From the cell containing the given text, extract its center point as [x, y] coordinate. 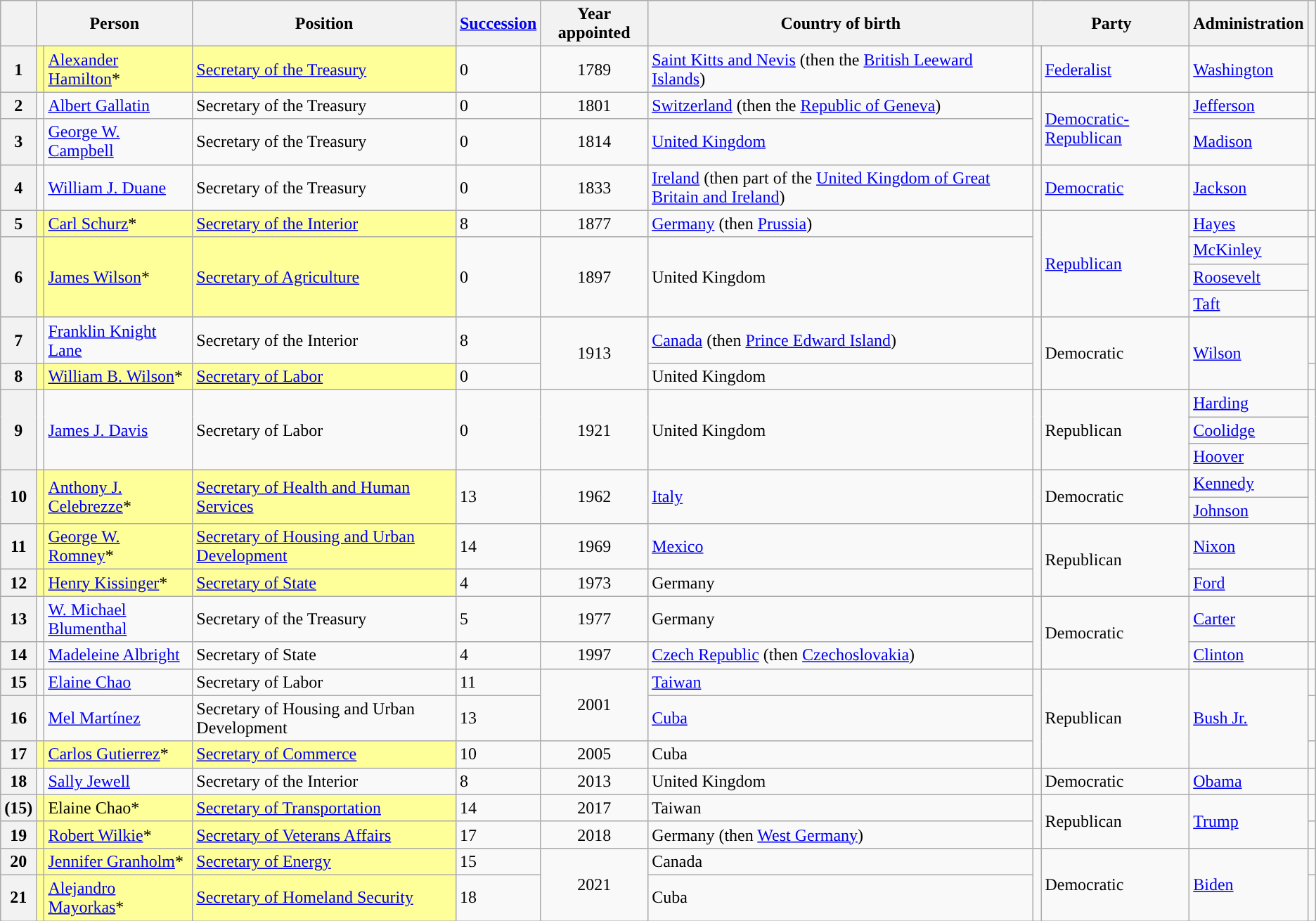
Hayes [1249, 224]
Carter [1249, 619]
Wilson [1249, 353]
Year appointed [595, 24]
1997 [595, 655]
Anthony J. Celebrezze* [118, 497]
Clinton [1249, 655]
Washington [1249, 69]
William B. Wilson* [118, 376]
Roosevelt [1249, 277]
Party [1111, 24]
Secretary of Health and Human Services [325, 497]
1921 [595, 430]
Madeleine Albright [118, 655]
19 [18, 835]
Elaine Chao [118, 682]
Alejandro Mayorkas* [118, 897]
16 [18, 719]
Carlos Gutierrez* [118, 754]
1 [18, 69]
1833 [595, 187]
McKinley [1249, 250]
Succession [498, 24]
1977 [595, 619]
William J. Duane [118, 187]
Elaine Chao* [118, 808]
21 [18, 897]
Taft [1249, 304]
Switzerland (then the Republic of Geneva) [841, 105]
Mexico [841, 547]
Czech Republic (then Czechoslovakia) [841, 655]
Sally Jewell [118, 781]
Harding [1249, 403]
Position [325, 24]
7 [18, 340]
2018 [595, 835]
Saint Kitts and Nevis (then the British Leeward Islands) [841, 69]
Johnson [1249, 510]
Germany (then West Germany) [841, 835]
Albert Gallatin [118, 105]
Jennifer Granholm* [118, 861]
1962 [595, 497]
12 [18, 583]
Bush Jr. [1249, 719]
Ireland (then part of the United Kingdom of Great Britain and Ireland) [841, 187]
Robert Wilkie* [118, 835]
Obama [1249, 781]
20 [18, 861]
2017 [595, 808]
Kennedy [1249, 484]
Federalist [1115, 69]
1969 [595, 547]
Secretary of Homeland Security [325, 897]
Franklin Knight Lane [118, 340]
Canada [841, 861]
James J. Davis [118, 430]
Jefferson [1249, 105]
W. Michael Blumenthal [118, 619]
6 [18, 277]
Secretary of Agriculture [325, 277]
1877 [595, 224]
(15) [18, 808]
Germany (then Prussia) [841, 224]
1814 [595, 142]
Administration [1249, 24]
1789 [595, 69]
Biden [1249, 884]
Trump [1249, 821]
1973 [595, 583]
Hoover [1249, 457]
Ford [1249, 583]
Democratic-Republican [1115, 128]
3 [18, 142]
9 [18, 430]
1801 [595, 105]
Madison [1249, 142]
Secretary of Veterans Affairs [325, 835]
Secretary of Energy [325, 861]
Country of birth [841, 24]
Alexander Hamilton* [118, 69]
1913 [595, 353]
2005 [595, 754]
Person [115, 24]
George W. Campbell [118, 142]
Carl Schurz* [118, 224]
2021 [595, 884]
2 [18, 105]
Mel Martínez [118, 719]
George W. Romney* [118, 547]
Secretary of Commerce [325, 754]
Canada (then Prince Edward Island) [841, 340]
Italy [841, 497]
Nixon [1249, 547]
Jackson [1249, 187]
1897 [595, 277]
2013 [595, 781]
Coolidge [1249, 430]
2001 [595, 704]
Henry Kissinger* [118, 583]
James Wilson* [118, 277]
Secretary of Transportation [325, 808]
